Search for the cell housing the specified text and yield its (X, Y) center coordinate. 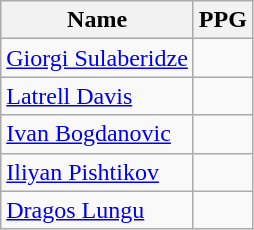
Giorgi Sulaberidze (98, 58)
Latrell Davis (98, 96)
PPG (222, 20)
Iliyan Pishtikov (98, 172)
Dragos Lungu (98, 210)
Name (98, 20)
Ivan Bogdanovic (98, 134)
